Determine the (X, Y) coordinate at the center of the cell enclosing the given text.  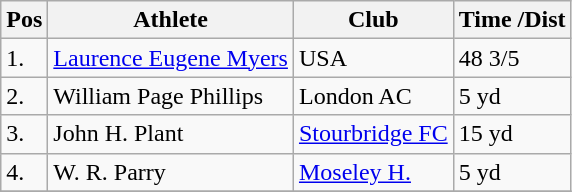
48 3/5 (512, 58)
3. (24, 134)
2. (24, 96)
1. (24, 58)
USA (373, 58)
Pos (24, 20)
Moseley H. (373, 172)
Stourbridge FC (373, 134)
Laurence Eugene Myers (171, 58)
15 yd (512, 134)
London AC (373, 96)
William Page Phillips (171, 96)
John H. Plant (171, 134)
Time /Dist (512, 20)
W. R. Parry (171, 172)
Club (373, 20)
4. (24, 172)
Athlete (171, 20)
